Extract the [X, Y] coordinate from the center of the cell holding the provided text.  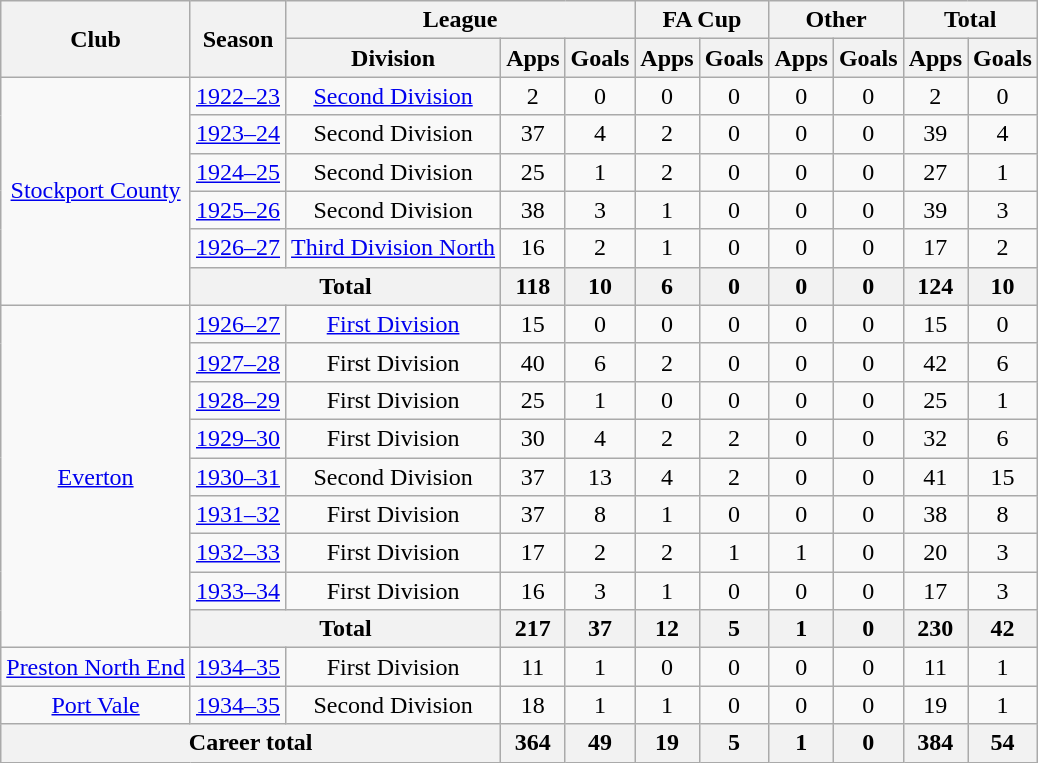
Division [394, 58]
49 [600, 743]
1933–34 [238, 591]
18 [533, 705]
1931–32 [238, 515]
230 [935, 629]
1928–29 [238, 400]
20 [935, 553]
Stockport County [96, 191]
Other [836, 20]
Season [238, 39]
118 [533, 286]
1932–33 [238, 553]
54 [1003, 743]
1923–24 [238, 134]
13 [600, 477]
27 [935, 172]
12 [667, 629]
Third Division North [394, 248]
30 [533, 438]
40 [533, 362]
1922–23 [238, 96]
FA Cup [702, 20]
Everton [96, 476]
41 [935, 477]
League [460, 20]
Career total [251, 743]
217 [533, 629]
1930–31 [238, 477]
1929–30 [238, 438]
124 [935, 286]
1925–26 [238, 210]
364 [533, 743]
1924–25 [238, 172]
Club [96, 39]
Port Vale [96, 705]
1927–28 [238, 362]
384 [935, 743]
Preston North End [96, 667]
32 [935, 438]
